For the text-containing cell, return its midpoint in [x, y] coordinate format. 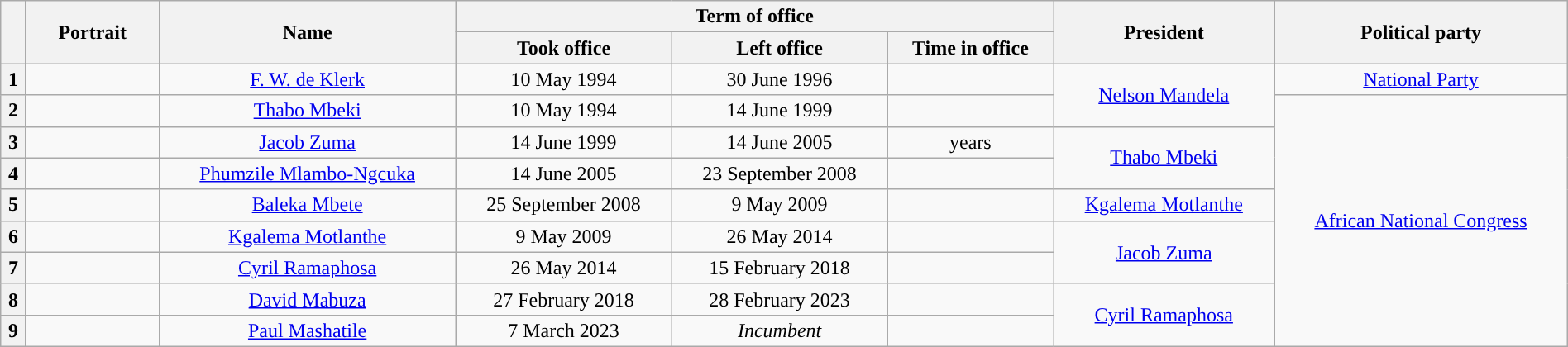
Incumbent [779, 330]
National Party [1421, 79]
7 [13, 268]
30 June 1996 [779, 79]
8 [13, 299]
F. W. de Klerk [308, 79]
2 [13, 111]
3 [13, 142]
President [1164, 32]
6 [13, 236]
David Mabuza [308, 299]
Nelson Mandela [1164, 95]
Name [308, 32]
15 February 2018 [779, 268]
Phumzile Mlambo-Ngcuka [308, 173]
28 February 2023 [779, 299]
9 [13, 330]
5 [13, 205]
Portrait [93, 32]
Took office [564, 48]
African National Congress [1421, 221]
Paul Mashatile [308, 330]
Left office [779, 48]
Political party [1421, 32]
1 [13, 79]
Time in office [971, 48]
25 September 2008 [564, 205]
7 March 2023 [564, 330]
23 September 2008 [779, 173]
Baleka Mbete [308, 205]
years [971, 142]
4 [13, 173]
Term of office [754, 17]
27 February 2018 [564, 299]
